Output the [X, Y] coordinate of the center of the cell containing the given text.  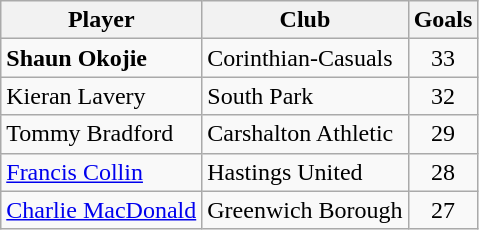
33 [443, 58]
Goals [443, 20]
Greenwich Borough [305, 210]
32 [443, 96]
Carshalton Athletic [305, 134]
Tommy Bradford [102, 134]
Player [102, 20]
Hastings United [305, 172]
Club [305, 20]
Francis Collin [102, 172]
Shaun Okojie [102, 58]
Corinthian-Casuals [305, 58]
28 [443, 172]
Charlie MacDonald [102, 210]
Kieran Lavery [102, 96]
27 [443, 210]
South Park [305, 96]
29 [443, 134]
